Extract the [x, y] coordinate from the center of the cell holding the provided text.  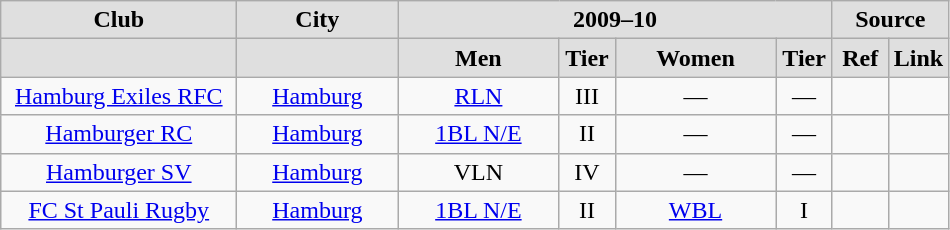
Men [478, 58]
Ref [860, 58]
Club [119, 20]
I [804, 210]
RLN [478, 96]
Hamburger SV [119, 172]
2009–10 [615, 20]
WBL [696, 210]
Link [918, 58]
VLN [478, 172]
Hamburger RC [119, 134]
City [318, 20]
Source [890, 20]
IV [587, 172]
III [587, 96]
FC St Pauli Rugby [119, 210]
Women [696, 58]
Hamburg Exiles RFC [119, 96]
